Determine the [X, Y] coordinate at the center of the cell enclosing the given text.  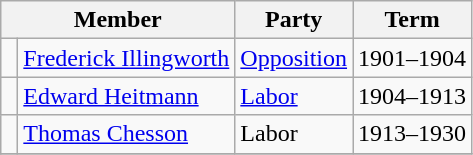
Frederick Illingworth [126, 58]
Thomas Chesson [126, 134]
1904–1913 [412, 96]
Opposition [294, 58]
Edward Heitmann [126, 96]
1901–1904 [412, 58]
Party [294, 20]
Term [412, 20]
Member [118, 20]
1913–1930 [412, 134]
